Search for the cell housing the specified text and yield its (X, Y) center coordinate. 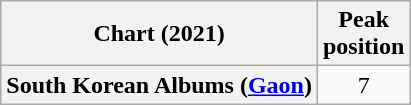
South Korean Albums (Gaon) (160, 85)
Chart (2021) (160, 34)
Peakposition (363, 34)
7 (363, 85)
